Extract the [X, Y] coordinate from the center of the cell holding the provided text.  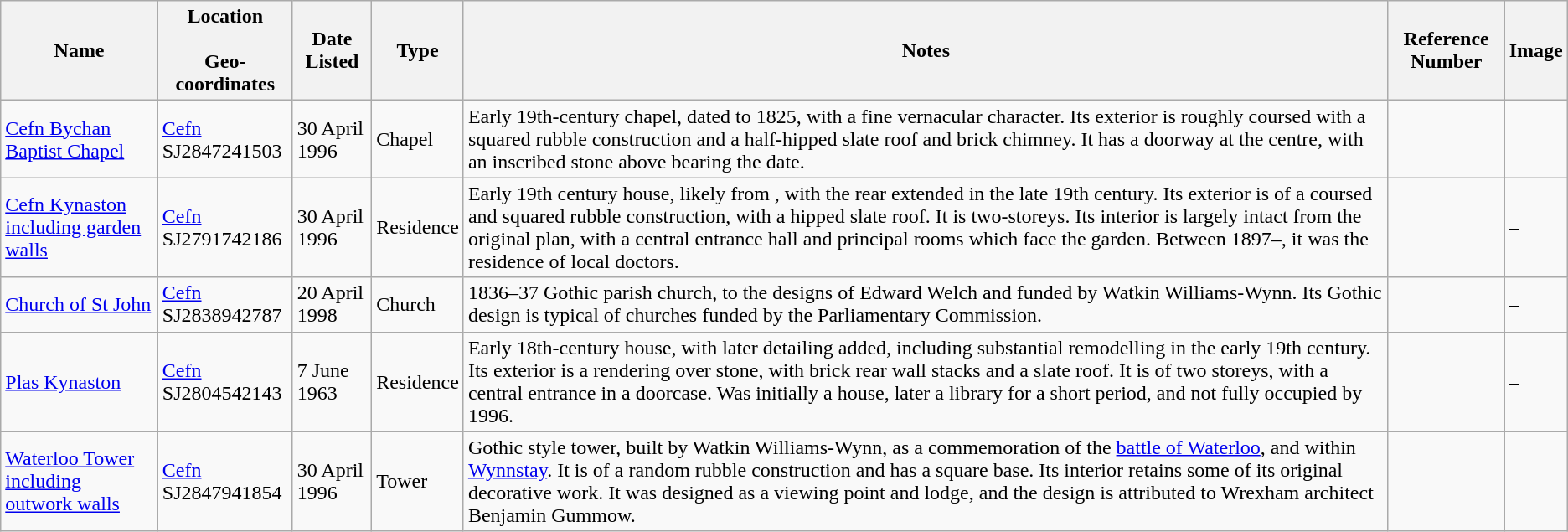
20 April 1998 [332, 305]
CefnSJ2838942787 [224, 305]
CefnSJ2791742186 [224, 228]
Image [1536, 50]
Chapel [418, 139]
Waterloo Tower including outwork walls [80, 481]
LocationGeo-coordinates [224, 50]
Cefn Bychan Baptist Chapel [80, 139]
Tower [418, 481]
Church [418, 305]
Date Listed [332, 50]
Notes [926, 50]
CefnSJ2804542143 [224, 382]
Cefn Kynaston including garden walls [80, 228]
CefnSJ2847241503 [224, 139]
Reference Number [1446, 50]
Plas Kynaston [80, 382]
7 June 1963 [332, 382]
Name [80, 50]
Type [418, 50]
Church of St John [80, 305]
CefnSJ2847941854 [224, 481]
